Provide the [X, Y] coordinate of the cell's center where the given text is located.  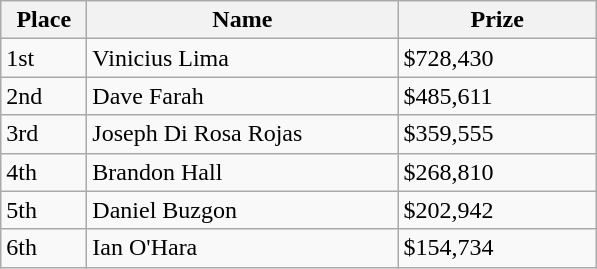
Daniel Buzgon [242, 210]
Joseph Di Rosa Rojas [242, 134]
Brandon Hall [242, 172]
Name [242, 20]
$728,430 [498, 58]
$359,555 [498, 134]
Dave Farah [242, 96]
$485,611 [498, 96]
Ian O'Hara [242, 248]
3rd [44, 134]
6th [44, 248]
Prize [498, 20]
5th [44, 210]
1st [44, 58]
Vinicius Lima [242, 58]
$268,810 [498, 172]
4th [44, 172]
2nd [44, 96]
$202,942 [498, 210]
$154,734 [498, 248]
Place [44, 20]
